Return [x, y] of the center of cell containing provided text 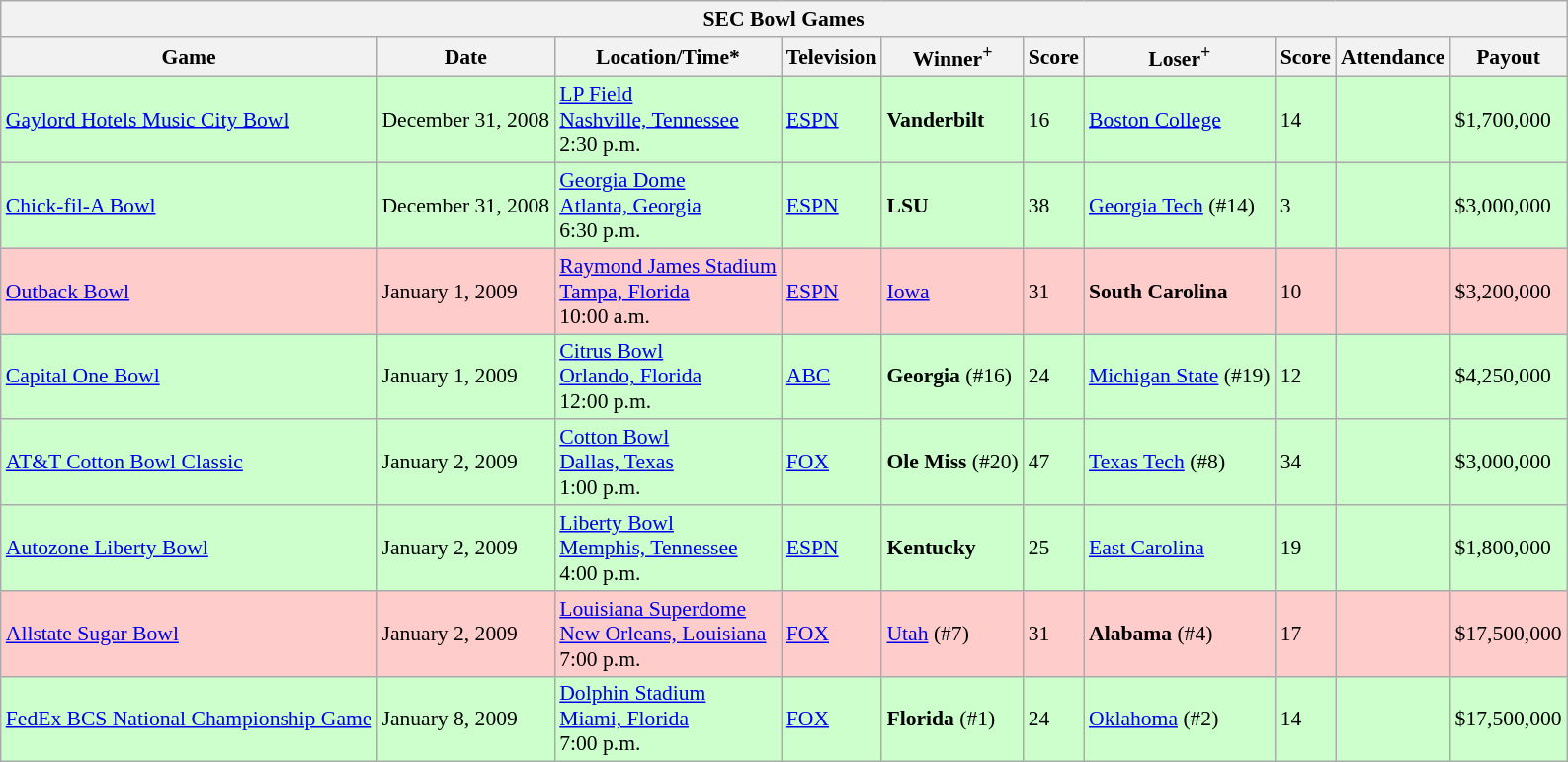
47 [1053, 463]
Cotton BowlDallas, Texas1:00 p.m. [668, 463]
Capital One Bowl [190, 378]
Game [190, 57]
LSU [952, 206]
Georgia (#16) [952, 378]
Loser+ [1180, 57]
Vanderbilt [952, 121]
Michigan State (#19) [1180, 378]
Autozone Liberty Bowl [190, 548]
Chick-fil-A Bowl [190, 206]
Louisiana SuperdomeNew Orleans, Louisiana7:00 p.m. [668, 635]
Gaylord Hotels Music City Bowl [190, 121]
19 [1306, 548]
Georgia DomeAtlanta, Georgia6:30 p.m. [668, 206]
Dolphin StadiumMiami, Florida7:00 p.m. [668, 720]
LP FieldNashville, Tennessee2:30 p.m. [668, 121]
12 [1306, 378]
10 [1306, 291]
Date [465, 57]
Allstate Sugar Bowl [190, 635]
Television [832, 57]
Attendance [1393, 57]
Boston College [1180, 121]
$3,200,000 [1509, 291]
Alabama (#4) [1180, 635]
Citrus BowlOrlando, Florida12:00 p.m. [668, 378]
AT&T Cotton Bowl Classic [190, 463]
38 [1053, 206]
Winner+ [952, 57]
Georgia Tech (#14) [1180, 206]
Ole Miss (#20) [952, 463]
East Carolina [1180, 548]
Location/Time* [668, 57]
3 [1306, 206]
January 8, 2009 [465, 720]
Kentucky [952, 548]
Florida (#1) [952, 720]
Raymond James StadiumTampa, Florida10:00 a.m. [668, 291]
$1,700,000 [1509, 121]
FedEx BCS National Championship Game [190, 720]
25 [1053, 548]
Payout [1509, 57]
Iowa [952, 291]
SEC Bowl Games [784, 19]
17 [1306, 635]
$4,250,000 [1509, 378]
Liberty BowlMemphis, Tennessee4:00 p.m. [668, 548]
Oklahoma (#2) [1180, 720]
South Carolina [1180, 291]
Texas Tech (#8) [1180, 463]
ABC [832, 378]
Outback Bowl [190, 291]
34 [1306, 463]
16 [1053, 121]
$1,800,000 [1509, 548]
Utah (#7) [952, 635]
